Determine the [x, y] coordinate at the center of the cell enclosing the given text.  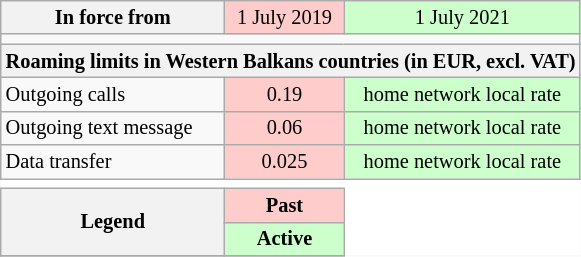
Legend [113, 222]
Outgoing text message [113, 128]
Data transfer [113, 162]
Roaming limits in Western Balkans countries (in EUR, excl. VAT) [291, 61]
1 July 2019 [284, 17]
Active [284, 239]
In force from [113, 17]
1 July 2021 [462, 17]
Past [284, 205]
0.19 [284, 94]
0.025 [284, 162]
0.06 [284, 128]
Outgoing calls [113, 94]
